From the cell containing the given text, extract its center point as [x, y] coordinate. 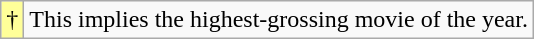
† [12, 20]
This implies the highest-grossing movie of the year. [279, 20]
